From the cell containing the given text, extract its center point as (x, y) coordinate. 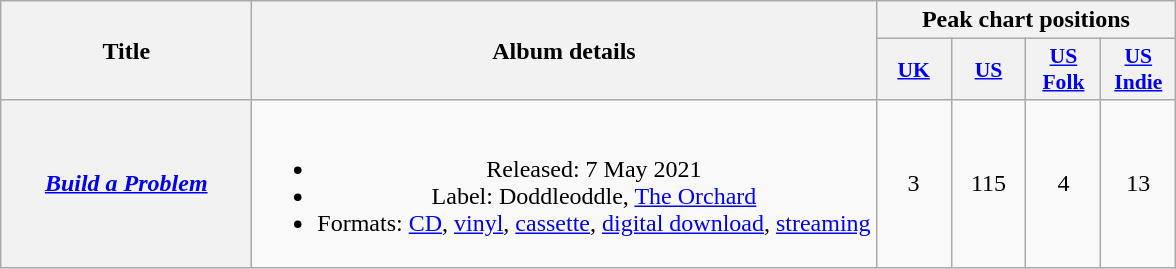
Peak chart positions (1026, 20)
USIndie (1138, 70)
115 (988, 184)
Title (126, 50)
13 (1138, 184)
USFolk (1064, 70)
3 (914, 184)
US (988, 70)
Build a Problem (126, 184)
UK (914, 70)
Released: 7 May 2021Label: Doddleoddle, The OrchardFormats: CD, vinyl, cassette, digital download, streaming (564, 184)
Album details (564, 50)
4 (1064, 184)
